From the cell containing the given text, extract its center point as [X, Y] coordinate. 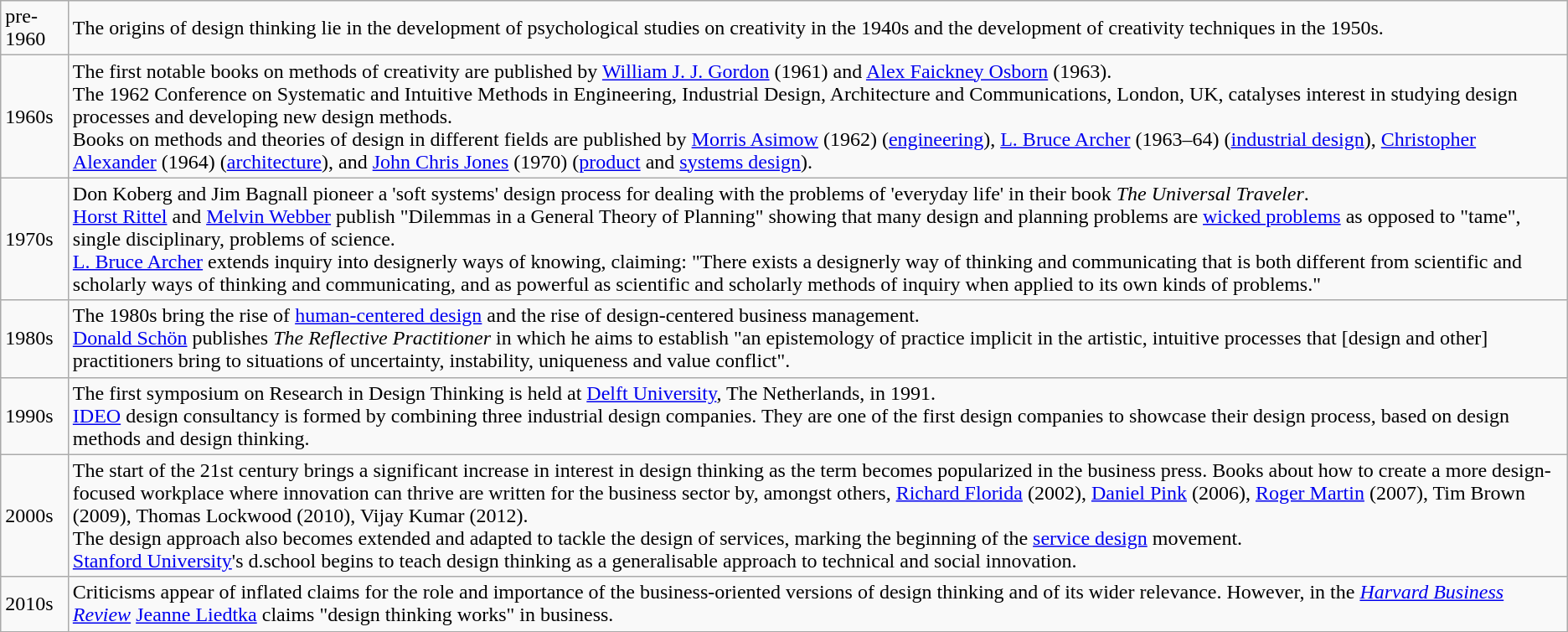
1990s [35, 416]
pre-1960 [35, 28]
1960s [35, 117]
1970s [35, 239]
2000s [35, 515]
2010s [35, 604]
1980s [35, 339]
